Provide the [X, Y] coordinate of the cell's center where the given text is located.  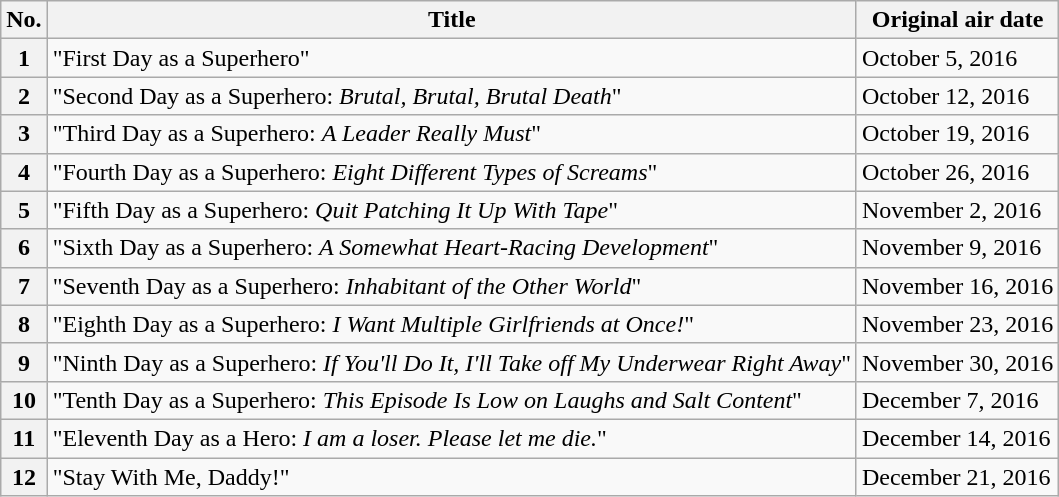
"Ninth Day as a Superhero: If You'll Do It, I'll Take off My Underwear Right Away" [452, 362]
"Eighth Day as a Superhero: I Want Multiple Girlfriends at Once!" [452, 324]
"Seventh Day as a Superhero: Inhabitant of the Other World" [452, 286]
8 [24, 324]
October 5, 2016 [957, 58]
9 [24, 362]
"Fourth Day as a Superhero: Eight Different Types of Screams" [452, 172]
No. [24, 20]
3 [24, 134]
4 [24, 172]
November 30, 2016 [957, 362]
"Third Day as a Superhero: A Leader Really Must" [452, 134]
"Second Day as a Superhero: Brutal, Brutal, Brutal Death" [452, 96]
2 [24, 96]
"First Day as a Superhero" [452, 58]
November 2, 2016 [957, 210]
12 [24, 477]
November 9, 2016 [957, 248]
"Tenth Day as a Superhero: This Episode Is Low on Laughs and Salt Content" [452, 400]
December 14, 2016 [957, 438]
October 12, 2016 [957, 96]
7 [24, 286]
December 21, 2016 [957, 477]
"Eleventh Day as a Hero: I am a loser. Please let me die." [452, 438]
Title [452, 20]
December 7, 2016 [957, 400]
October 19, 2016 [957, 134]
6 [24, 248]
November 16, 2016 [957, 286]
1 [24, 58]
"Stay With Me, Daddy!" [452, 477]
10 [24, 400]
5 [24, 210]
October 26, 2016 [957, 172]
"Fifth Day as a Superhero: Quit Patching It Up With Tape" [452, 210]
November 23, 2016 [957, 324]
Original air date [957, 20]
"Sixth Day as a Superhero: A Somewhat Heart-Racing Development" [452, 248]
11 [24, 438]
